Identify which cell holds the provided text, then report its [X, Y] central coordinate. 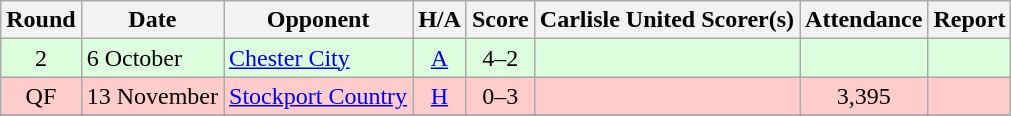
Attendance [864, 20]
A [440, 58]
H/A [440, 20]
H [440, 96]
Score [500, 20]
Opponent [318, 20]
6 October [152, 58]
Stockport Country [318, 96]
Report [970, 20]
Carlisle United Scorer(s) [666, 20]
Chester City [318, 58]
Date [152, 20]
QF [41, 96]
4–2 [500, 58]
Round [41, 20]
13 November [152, 96]
0–3 [500, 96]
3,395 [864, 96]
2 [41, 58]
